For the text-containing cell, return its midpoint in [X, Y] coordinate format. 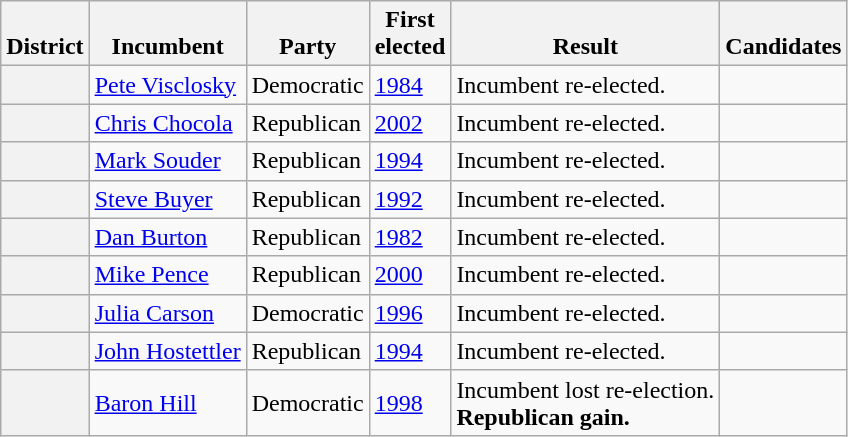
Dan Burton [168, 237]
1998 [410, 402]
Mark Souder [168, 161]
Party [308, 34]
2000 [410, 275]
2002 [410, 123]
1992 [410, 199]
1996 [410, 313]
Candidates [784, 34]
Incumbent [168, 34]
1984 [410, 85]
Result [586, 34]
Pete Visclosky [168, 85]
Chris Chocola [168, 123]
Steve Buyer [168, 199]
Mike Pence [168, 275]
John Hostettler [168, 351]
Baron Hill [168, 402]
District [45, 34]
Julia Carson [168, 313]
Incumbent lost re-election.Republican gain. [586, 402]
Firstelected [410, 34]
1982 [410, 237]
